Return the [x, y] coordinate for the center point of the cell that contains the specified text.  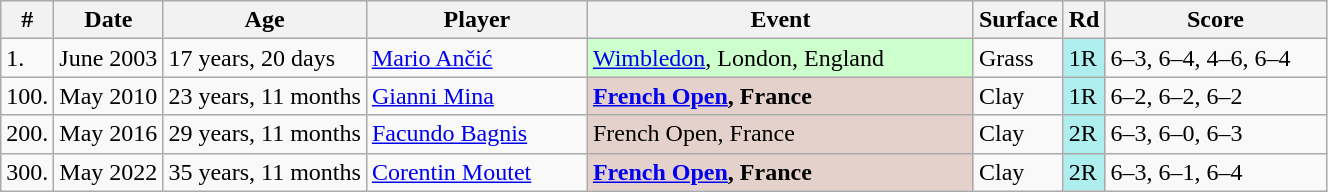
6–3, 6–4, 4–6, 6–4 [1216, 58]
May 2022 [108, 172]
Score [1216, 20]
Rd [1084, 20]
6–3, 6–0, 6–3 [1216, 134]
Surface [1018, 20]
Grass [1018, 58]
Wimbledon, London, England [780, 58]
May 2016 [108, 134]
29 years, 11 months [264, 134]
1. [28, 58]
June 2003 [108, 58]
Gianni Mina [476, 96]
17 years, 20 days [264, 58]
100. [28, 96]
Mario Ančić [476, 58]
Age [264, 20]
Event [780, 20]
23 years, 11 months [264, 96]
35 years, 11 months [264, 172]
Date [108, 20]
May 2010 [108, 96]
Corentin Moutet [476, 172]
Facundo Bagnis [476, 134]
6–3, 6–1, 6–4 [1216, 172]
300. [28, 172]
6–2, 6–2, 6–2 [1216, 96]
200. [28, 134]
Player [476, 20]
# [28, 20]
